Determine the [X, Y] coordinate at the center of the cell enclosing the given text.  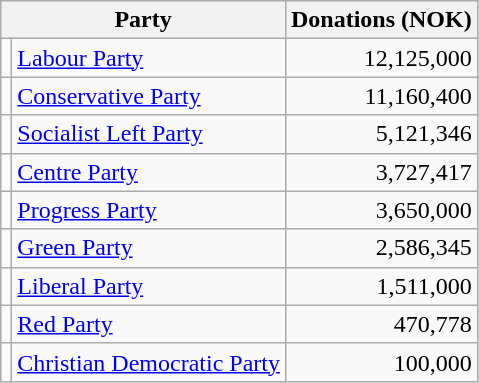
Party [144, 20]
Red Party [149, 324]
Socialist Left Party [149, 134]
470,778 [381, 324]
12,125,000 [381, 58]
11,160,400 [381, 96]
Labour Party [149, 58]
Conservative Party [149, 96]
3,650,000 [381, 210]
3,727,417 [381, 172]
1,511,000 [381, 286]
Donations (NOK) [381, 20]
2,586,345 [381, 248]
Centre Party [149, 172]
Christian Democratic Party [149, 362]
Green Party [149, 248]
Liberal Party [149, 286]
5,121,346 [381, 134]
Progress Party [149, 210]
100,000 [381, 362]
